Extract the [x, y] coordinate from the center of the cell holding the provided text.  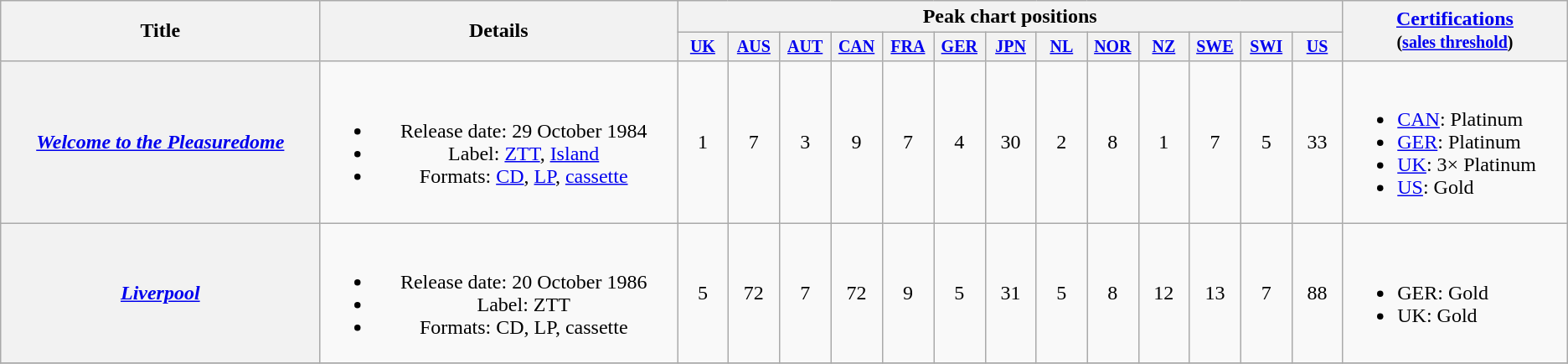
4 [960, 142]
3 [804, 142]
13 [1215, 294]
GER [960, 47]
GER: GoldUK: Gold [1456, 294]
Release date: 29 October 1984Label: ZTT, IslandFormats: CD, LP, cassette [499, 142]
Liverpool [161, 294]
31 [1010, 294]
AUS [754, 47]
CAN [856, 47]
US [1317, 47]
Certifications(sales threshold) [1456, 31]
12 [1164, 294]
CAN: PlatinumGER: PlatinumUK: 3× PlatinumUS: Gold [1456, 142]
NL [1062, 47]
NZ [1164, 47]
Title [161, 31]
FRA [908, 47]
Welcome to the Pleasuredome [161, 142]
33 [1317, 142]
Details [499, 31]
SWI [1266, 47]
Peak chart positions [1010, 17]
JPN [1010, 47]
30 [1010, 142]
UK [704, 47]
SWE [1215, 47]
88 [1317, 294]
NOR [1113, 47]
AUT [804, 47]
2 [1062, 142]
Release date: 20 October 1986Label: ZTTFormats: CD, LP, cassette [499, 294]
